From the cell containing the given text, extract its center point as (X, Y) coordinate. 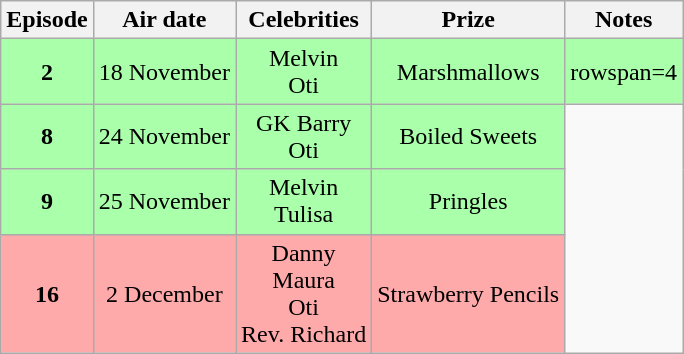
Episode (47, 20)
MelvinTulisa (304, 202)
Boiled Sweets (468, 136)
18 November (164, 72)
rowspan=4 (624, 72)
Pringles (468, 202)
16 (47, 294)
24 November (164, 136)
25 November (164, 202)
Air date (164, 20)
2 (47, 72)
DannyMauraOtiRev. Richard (304, 294)
Strawberry Pencils (468, 294)
Prize (468, 20)
2 December (164, 294)
Celebrities (304, 20)
8 (47, 136)
Notes (624, 20)
GK BarryOti (304, 136)
9 (47, 202)
MelvinOti (304, 72)
Marshmallows (468, 72)
